Determine the (X, Y) coordinate at the center of the cell enclosing the given text.  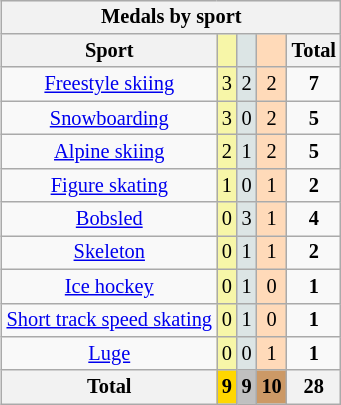
Medals by sport (172, 17)
7 (314, 84)
Figure skating (110, 185)
Short track speed skating (110, 320)
Alpine skiing (110, 152)
Snowboarding (110, 118)
Skeleton (110, 253)
28 (314, 387)
Sport (110, 51)
Freestyle skiing (110, 84)
4 (314, 219)
Bobsled (110, 219)
Ice hockey (110, 286)
Luge (110, 354)
10 (272, 387)
